Determine the [X, Y] coordinate at the center of the cell enclosing the given text.  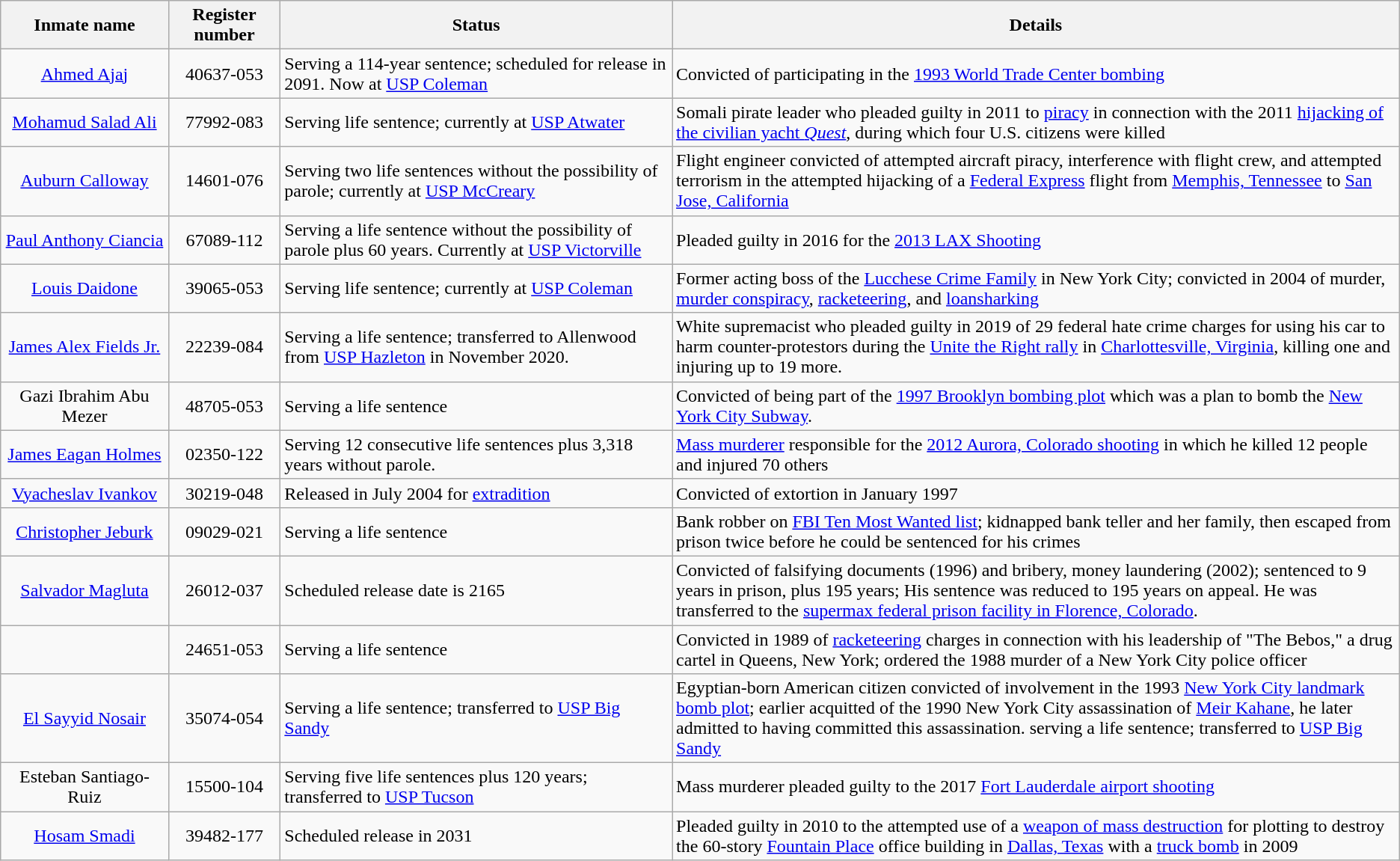
Mohamud Salad Ali [85, 123]
El Sayyid Nosair [85, 718]
14601-076 [224, 181]
Paul Anthony Ciancia [85, 239]
22239-084 [224, 347]
Convicted of extortion in January 1997 [1037, 493]
02350-122 [224, 455]
26012-037 [224, 590]
15500-104 [224, 787]
Serving 12 consecutive life sentences plus 3,318 years without parole. [476, 455]
Released in July 2004 for extradition [476, 493]
Serving a 114-year sentence; scheduled for release in 2091. Now at USP Coleman [476, 73]
James Eagan Holmes [85, 455]
Convicted of being part of the 1997 Brooklyn bombing plot which was a plan to bomb the New York City Subway. [1037, 405]
48705-053 [224, 405]
Serving a life sentence without the possibility of parole plus 60 years. Currently at USP Victorville [476, 239]
09029-021 [224, 531]
40637-053 [224, 73]
Christopher Jeburk [85, 531]
Serving a life sentence; transferred to Allenwood from USP Hazleton in November 2020. [476, 347]
Inmate name [85, 25]
Mass murderer responsible for the 2012 Aurora, Colorado shooting in which he killed 12 people and injured 70 others [1037, 455]
24651-053 [224, 649]
30219-048 [224, 493]
Mass murderer pleaded guilty to the 2017 Fort Lauderdale airport shooting [1037, 787]
Serving five life sentences plus 120 years; transferred to USP Tucson [476, 787]
Vyacheslav Ivankov [85, 493]
James Alex Fields Jr. [85, 347]
Serving life sentence; currently at USP Atwater [476, 123]
39065-053 [224, 289]
Former acting boss of the Lucchese Crime Family in New York City; convicted in 2004 of murder, murder conspiracy, racketeering, and loansharking [1037, 289]
Register number [224, 25]
Serving life sentence; currently at USP Coleman [476, 289]
Scheduled release in 2031 [476, 836]
Salvador Magluta [85, 590]
Pleaded guilty in 2016 for the 2013 LAX Shooting [1037, 239]
39482-177 [224, 836]
Louis Daidone [85, 289]
Serving a life sentence; transferred to USP Big Sandy [476, 718]
Status [476, 25]
77992-083 [224, 123]
Esteban Santiago-Ruiz [85, 787]
Convicted of participating in the 1993 World Trade Center bombing [1037, 73]
Scheduled release date is 2165 [476, 590]
Ahmed Ajaj [85, 73]
35074-054 [224, 718]
67089-112 [224, 239]
Details [1037, 25]
Hosam Smadi [85, 836]
Serving two life sentences without the possibility of parole; currently at USP McCreary [476, 181]
Gazi Ibrahim Abu Mezer [85, 405]
Auburn Calloway [85, 181]
